Scan for the cell matching the given text and deliver its [X, Y] coordinate at center. 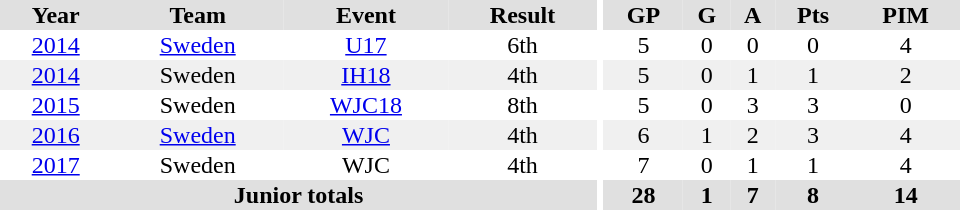
Team [198, 15]
IH18 [366, 75]
G [706, 15]
Result [522, 15]
U17 [366, 45]
2016 [56, 135]
8 [813, 195]
Pts [813, 15]
2017 [56, 165]
8th [522, 105]
2015 [56, 105]
PIM [906, 15]
Year [56, 15]
WJC18 [366, 105]
Junior totals [298, 195]
28 [644, 195]
14 [906, 195]
Event [366, 15]
6 [644, 135]
6th [522, 45]
A [752, 15]
GP [644, 15]
